Find where the given text appears and provide that cell's center as [X, Y] coordinate. 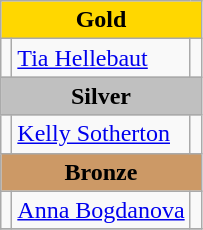
Bronze [101, 172]
Kelly Sotherton [101, 134]
Silver [101, 96]
Anna Bogdanova [101, 210]
Tia Hellebaut [101, 58]
Gold [101, 20]
